From the cell containing the given text, extract its center point as (x, y) coordinate. 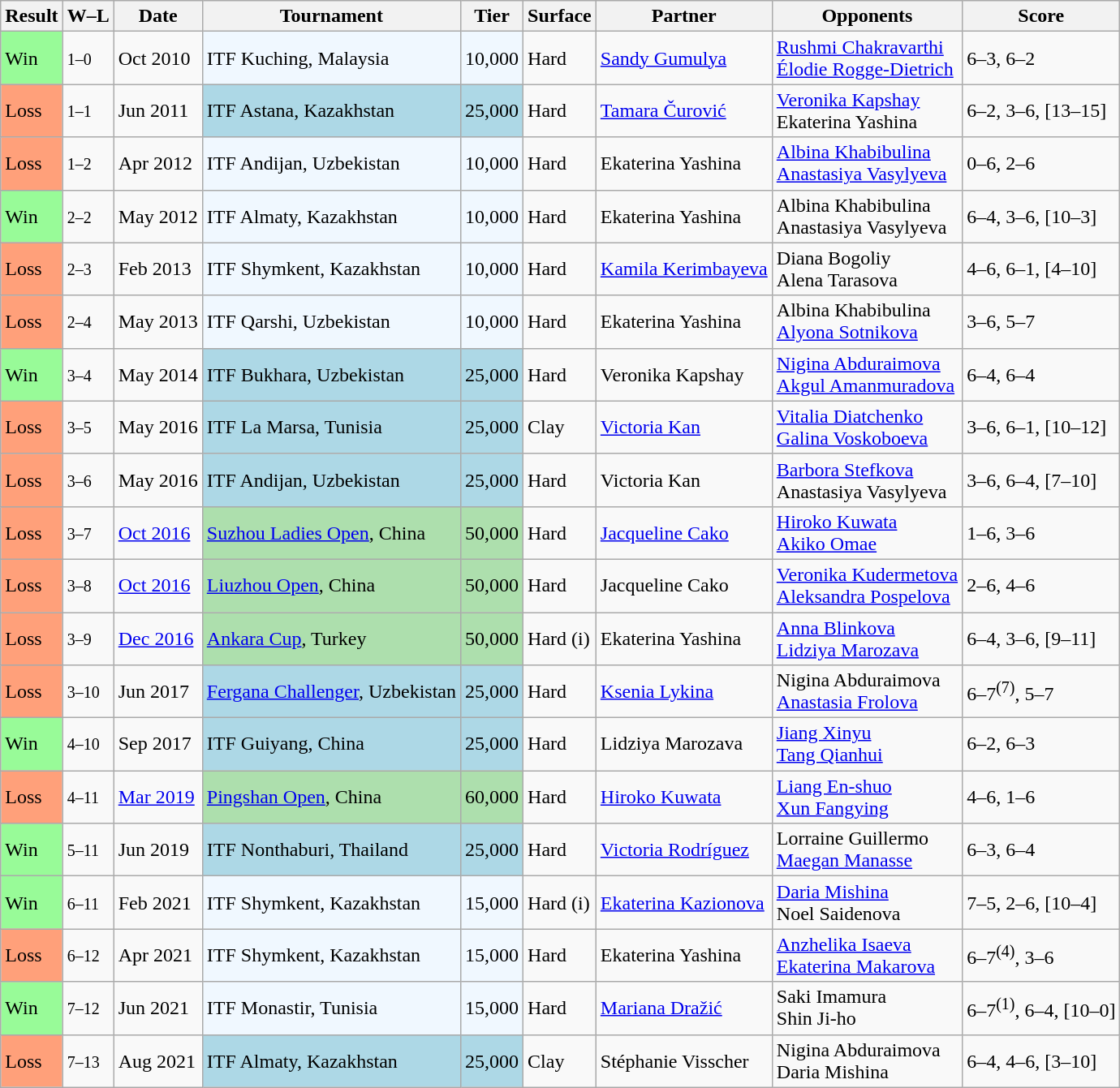
Partner (683, 16)
Lidziya Marozava (683, 745)
ITF Nonthaburi, Thailand (331, 850)
4–11 (88, 797)
Lorraine Guillermo Maegan Manasse (867, 850)
Nigina Abduraimova Daria Mishina (867, 1061)
Vitalia Diatchenko Galina Voskoboeva (867, 427)
May 2014 (157, 375)
Veronika Kudermetova Aleksandra Pospelova (867, 586)
1–6, 3–6 (1041, 532)
ITF La Marsa, Tunisia (331, 427)
3–5 (88, 427)
Ankara Cup, Turkey (331, 638)
ITF Guiyang, China (331, 745)
Kamila Kerimbayeva (683, 269)
Feb 2021 (157, 902)
May 2013 (157, 321)
Victoria Rodríguez (683, 850)
Hiroko Kuwata (683, 797)
Pingshan Open, China (331, 797)
Sandy Gumulya (683, 58)
Feb 2013 (157, 269)
7–5, 2–6, [10–4] (1041, 902)
Saki Imamura Shin Ji-ho (867, 1008)
Nigina Abduraimova Anastasia Frolova (867, 691)
Surface (560, 16)
Rushmi Chakravarthi Élodie Rogge-Dietrich (867, 58)
6–4, 4–6, [3–10] (1041, 1061)
3–6, 5–7 (1041, 321)
6–4, 6–4 (1041, 375)
Hiroko Kuwata Akiko Omae (867, 532)
Apr 2021 (157, 956)
Stéphanie Visscher (683, 1061)
6–11 (88, 902)
1–0 (88, 58)
Apr 2012 (157, 164)
2–4 (88, 321)
3–10 (88, 691)
Anna Blinkova Lidziya Marozava (867, 638)
Diana Bogoliy Alena Tarasova (867, 269)
Ksenia Lykina (683, 691)
ITF Bukhara, Uzbekistan (331, 375)
ITF Qarshi, Uzbekistan (331, 321)
Mar 2019 (157, 797)
4–10 (88, 745)
6–3, 6–4 (1041, 850)
Tournament (331, 16)
Jun 2019 (157, 850)
3–6, 6–4, [7–10] (1041, 480)
7–13 (88, 1061)
Tamara Čurović (683, 110)
3–7 (88, 532)
3–6 (88, 480)
ITF Kuching, Malaysia (331, 58)
Jun 2017 (157, 691)
2–2 (88, 216)
6–4, 3–6, [10–3] (1041, 216)
Score (1041, 16)
2–6, 4–6 (1041, 586)
2–3 (88, 269)
Veronika Kapshay Ekaterina Yashina (867, 110)
Dec 2016 (157, 638)
1–1 (88, 110)
7–12 (88, 1008)
6–7(1), 6–4, [10–0] (1041, 1008)
Liuzhou Open, China (331, 586)
ITF Monastir, Tunisia (331, 1008)
Oct 2010 (157, 58)
Anzhelika Isaeva Ekaterina Makarova (867, 956)
Jun 2021 (157, 1008)
Tier (492, 16)
60,000 (492, 797)
4–6, 6–1, [4–10] (1041, 269)
Nigina Abduraimova Akgul Amanmuradova (867, 375)
Daria Mishina Noel Saidenova (867, 902)
Aug 2021 (157, 1061)
6–12 (88, 956)
5–11 (88, 850)
3–6, 6–1, [10–12] (1041, 427)
6–7(4), 3–6 (1041, 956)
3–4 (88, 375)
6–2, 3–6, [13–15] (1041, 110)
1–2 (88, 164)
Albina Khabibulina Alyona Sotnikova (867, 321)
0–6, 2–6 (1041, 164)
Jiang Xinyu Tang Qianhui (867, 745)
ITF Astana, Kazakhstan (331, 110)
Result (32, 16)
3–9 (88, 638)
Ekaterina Kazionova (683, 902)
W–L (88, 16)
Veronika Kapshay (683, 375)
Sep 2017 (157, 745)
Mariana Dražić (683, 1008)
6–4, 3–6, [9–11] (1041, 638)
Liang En-shuo Xun Fangying (867, 797)
Date (157, 16)
Fergana Challenger, Uzbekistan (331, 691)
4–6, 1–6 (1041, 797)
6–3, 6–2 (1041, 58)
Barbora Stefkova Anastasiya Vasylyeva (867, 480)
Opponents (867, 16)
May 2012 (157, 216)
6–2, 6–3 (1041, 745)
Jun 2011 (157, 110)
6–7(7), 5–7 (1041, 691)
Suzhou Ladies Open, China (331, 532)
3–8 (88, 586)
